Scan for the cell matching the given text and deliver its [X, Y] coordinate at center. 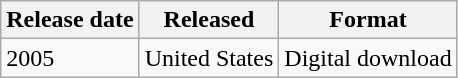
Digital download [368, 58]
Release date [70, 20]
United States [209, 58]
2005 [70, 58]
Format [368, 20]
Released [209, 20]
